Pinpoint the cell where the given text exists, returning its [X, Y] midpoint coordinate. 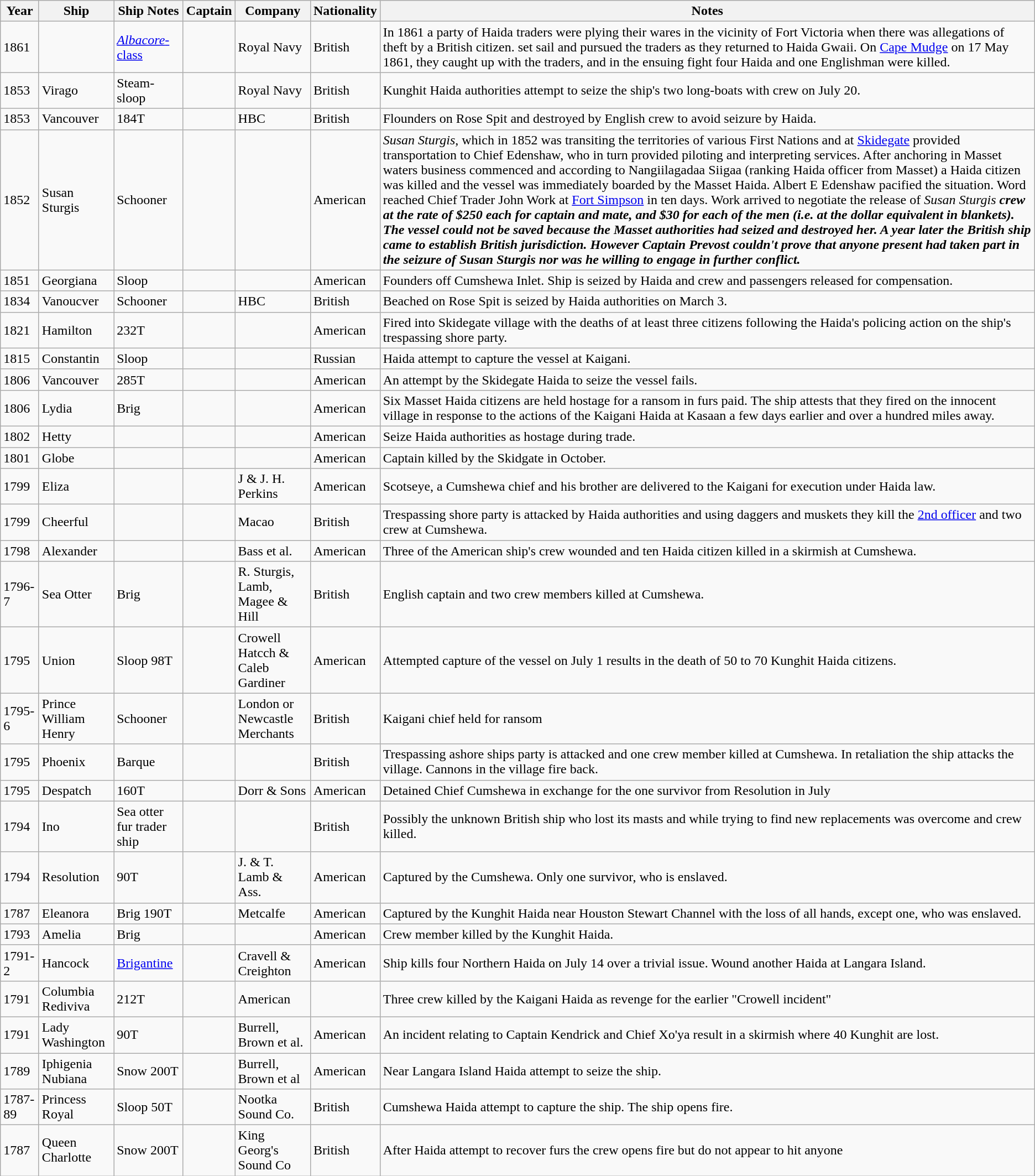
King Georg's Sound Co [273, 1151]
Brig 190T [149, 913]
Princess Royal [76, 1107]
Despatch [76, 790]
Captain killed by the Skidgate in October. [707, 457]
Ino [76, 826]
Cheerful [76, 522]
Sea Otter [76, 594]
1791-2 [20, 962]
Three crew killed by the Kaigani Haida as revenge for the earlier "Crowell incident" [707, 999]
Vanoucver [76, 301]
London or Newcastle Merchants [273, 719]
1852 [20, 200]
1801 [20, 457]
Brigantine [149, 962]
Eleanora [76, 913]
1789 [20, 1071]
Ship [76, 11]
Susan Sturgis [76, 200]
Columbia Rediviva [76, 999]
J & J. H. Perkins [273, 487]
Notes [707, 11]
Sloop 50T [149, 1107]
Russian [345, 358]
1821 [20, 330]
1793 [20, 934]
Albacore-class [149, 47]
160T [149, 790]
Captured by the Kunghit Haida near Houston Stewart Channel with the loss of all hands, except one, who was enslaved. [707, 913]
1802 [20, 436]
1795-6 [20, 719]
1798 [20, 551]
Kunghit Haida authorities attempt to seize the ship's two long-boats with crew on July 20. [707, 91]
Scotseye, a Cumshewa chief and his brother are delivered to the Kaigani for execution under Haida law. [707, 487]
285T [149, 379]
Year [20, 11]
English captain and two crew members killed at Cumshewa. [707, 594]
Haida attempt to capture the vessel at Kaigani. [707, 358]
Ship kills four Northern Haida on July 14 over a trivial issue. Wound another Haida at Langara Island. [707, 962]
Flounders on Rose Spit and destroyed by English crew to avoid seizure by Haida. [707, 119]
Resolution [76, 877]
1861 [20, 47]
232T [149, 330]
Macao [273, 522]
Sloop 98T [149, 660]
Georgiana [76, 280]
Fired into Skidegate village with the deaths of at least three citizens following the Haida's policing action on the ship's trespassing shore party. [707, 330]
Nationality [345, 11]
Globe [76, 457]
Steam-sloop [149, 91]
Amelia [76, 934]
An attempt by the Skidegate Haida to seize the vessel fails. [707, 379]
Iphigenia Nubiana [76, 1071]
1815 [20, 358]
Lydia [76, 408]
Trespassing shore party is attacked by Haida authorities and using daggers and muskets they kill the 2nd officer and two crew at Cumshewa. [707, 522]
Ship Notes [149, 11]
Beached on Rose Spit is seized by Haida authorities on March 3. [707, 301]
1796-7 [20, 594]
Metcalfe [273, 913]
Sea otter fur trader ship [149, 826]
184T [149, 119]
Queen Charlotte [76, 1151]
Dorr & Sons [273, 790]
Possibly the unknown British ship who lost its masts and while trying to find new replacements was overcome and crew killed. [707, 826]
Crowell Hatcch & Caleb Gardiner [273, 660]
Attempted capture of the vessel on July 1 results in the death of 50 to 70 Kunghit Haida citizens. [707, 660]
Burrell, Brown et al [273, 1071]
Detained Chief Cumshewa in exchange for the one survivor from Resolution in July [707, 790]
R. Sturgis, Lamb, Magee & Hill [273, 594]
Constantin [76, 358]
1834 [20, 301]
Burrell, Brown et al. [273, 1034]
After Haida attempt to recover furs the crew opens fire but do not appear to hit anyone [707, 1151]
Eliza [76, 487]
Prince William Henry [76, 719]
Lady Washington [76, 1034]
Captured by the Cumshewa. Only one survivor, who is enslaved. [707, 877]
Hancock [76, 962]
1851 [20, 280]
Three of the American ship's crew wounded and ten Haida citizen killed in a skirmish at Cumshewa. [707, 551]
Alexander [76, 551]
Captain [209, 11]
Crew member killed by the Kunghit Haida. [707, 934]
Hamilton [76, 330]
Barque [149, 762]
J. & T. Lamb & Ass. [273, 877]
Phoenix [76, 762]
Union [76, 660]
Virago [76, 91]
1787-89 [20, 1107]
Cumshewa Haida attempt to capture the ship. The ship opens fire. [707, 1107]
Company [273, 11]
Hetty [76, 436]
Cravell & Creighton [273, 962]
Nootka Sound Co. [273, 1107]
An incident relating to Captain Kendrick and Chief Xo'ya result in a skirmish where 40 Kunghit are lost. [707, 1034]
Seize Haida authorities as hostage during trade. [707, 436]
Kaigani chief held for ransom [707, 719]
Bass et al. [273, 551]
Founders off Cumshewa Inlet. Ship is seized by Haida and crew and passengers released for compensation. [707, 280]
Near Langara Island Haida attempt to seize the ship. [707, 1071]
212T [149, 999]
